Provide the [x, y] coordinate of the cell's center where the given text is located.  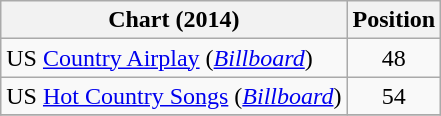
48 [394, 58]
US Hot Country Songs (Billboard) [174, 96]
54 [394, 96]
US Country Airplay (Billboard) [174, 58]
Position [394, 20]
Chart (2014) [174, 20]
